For the text-containing cell, return its midpoint in [x, y] coordinate format. 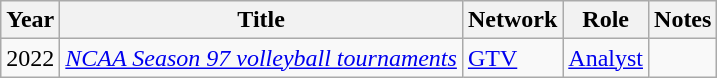
Analyst [606, 58]
Year [30, 20]
Role [606, 20]
Notes [683, 20]
GTV [512, 58]
Network [512, 20]
2022 [30, 58]
Title [262, 20]
NCAA Season 97 volleyball tournaments [262, 58]
